Output the (x, y) coordinate of the center of the cell containing the given text.  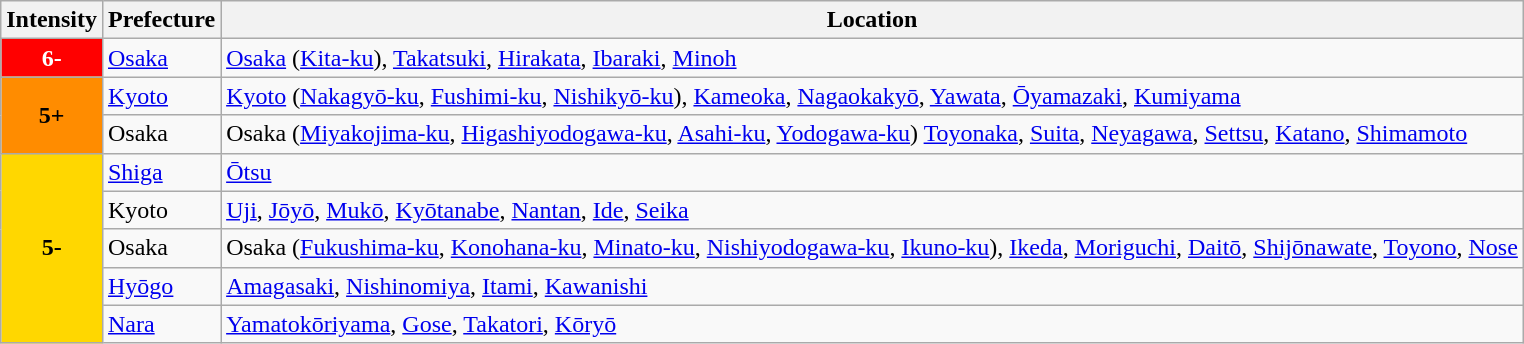
Shiga (161, 172)
5- (52, 248)
5+ (52, 115)
Location (872, 20)
Nara (161, 324)
6- (52, 58)
Yamatokōriyama, Gose, Takatori, Kōryō (872, 324)
Osaka (Fukushima-ku, Konohana-ku, Minato-ku, Nishiyodogawa-ku, Ikuno-ku), Ikeda, Moriguchi, Daitō, Shijōnawate, Toyono, Nose (872, 248)
Kyoto (Nakagyō-ku, Fushimi-ku, Nishikyō-ku), Kameoka, Nagaokakyō, Yawata, Ōyamazaki, Kumiyama (872, 96)
Prefecture (161, 20)
Intensity (52, 20)
Ōtsu (872, 172)
Uji, Jōyō, Mukō, Kyōtanabe, Nantan, Ide, Seika (872, 210)
Hyōgo (161, 286)
Osaka (Miyakojima-ku, Higashiyodogawa-ku, Asahi-ku, Yodogawa-ku) Toyonaka, Suita, Neyagawa, Settsu, Katano, Shimamoto (872, 134)
Amagasaki, Nishinomiya, Itami, Kawanishi (872, 286)
Osaka (Kita-ku), Takatsuki, Hirakata, Ibaraki, Minoh (872, 58)
